Capture the cell that displays the provided text and extract its [x, y] central coordinate. 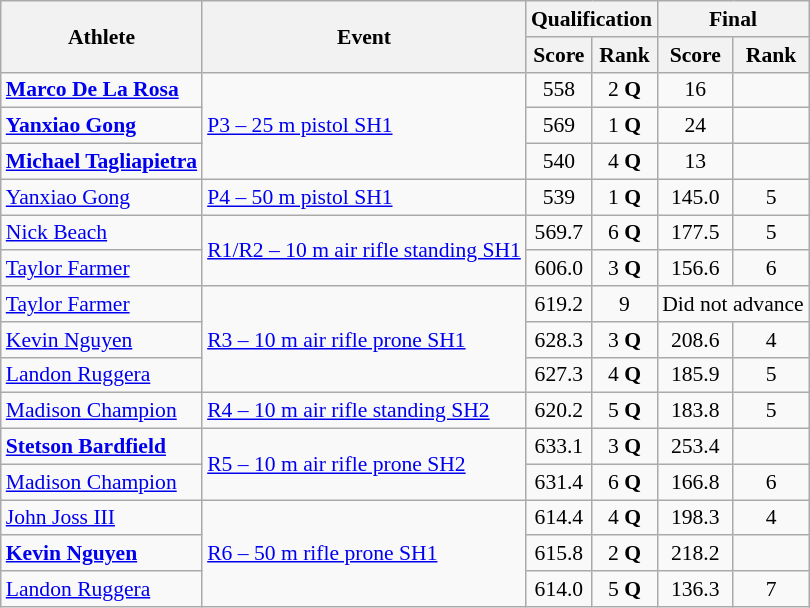
Marco De La Rosa [102, 90]
R4 – 10 m air rifle standing SH2 [364, 411]
156.6 [695, 269]
208.6 [695, 340]
P4 – 50 m pistol SH1 [364, 197]
627.3 [559, 375]
614.0 [559, 589]
Athlete [102, 36]
John Joss III [102, 518]
177.5 [695, 233]
13 [695, 162]
145.0 [695, 197]
R5 – 10 m air rifle prone SH2 [364, 464]
166.8 [695, 482]
558 [559, 90]
183.8 [695, 411]
R6 – 50 m rifle prone SH1 [364, 554]
16 [695, 90]
619.2 [559, 304]
198.3 [695, 518]
Nick Beach [102, 233]
633.1 [559, 447]
539 [559, 197]
Michael Tagliapietra [102, 162]
620.2 [559, 411]
615.8 [559, 554]
R1/R2 – 10 m air rifle standing SH1 [364, 250]
218.2 [695, 554]
R3 – 10 m air rifle prone SH1 [364, 340]
631.4 [559, 482]
136.3 [695, 589]
P3 – 25 m pistol SH1 [364, 126]
Event [364, 36]
185.9 [695, 375]
7 [770, 589]
628.3 [559, 340]
253.4 [695, 447]
Final [733, 19]
614.4 [559, 518]
540 [559, 162]
Did not advance [733, 304]
9 [624, 304]
606.0 [559, 269]
Stetson Bardfield [102, 447]
569 [559, 126]
Qualification [592, 19]
24 [695, 126]
569.7 [559, 233]
